From the cell containing the given text, extract its center point as [x, y] coordinate. 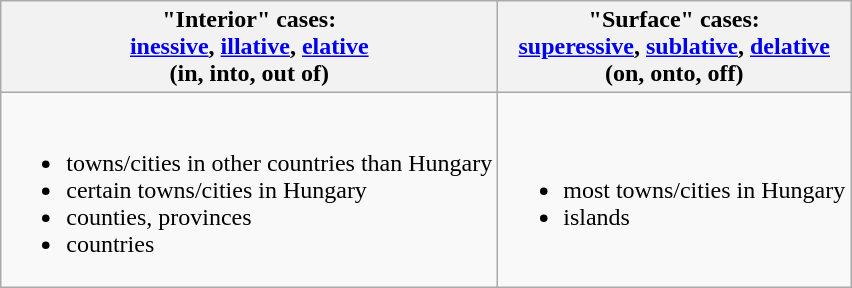
most towns/cities in Hungaryislands [674, 190]
"Interior" cases:inessive, illative, elative(in, into, out of) [250, 47]
towns/cities in other countries than Hungarycertain towns/cities in Hungarycounties, provincescountries [250, 190]
"Surface" cases:superessive, sublative, delative(on, onto, off) [674, 47]
